Identify which cell holds the provided text, then report its [x, y] central coordinate. 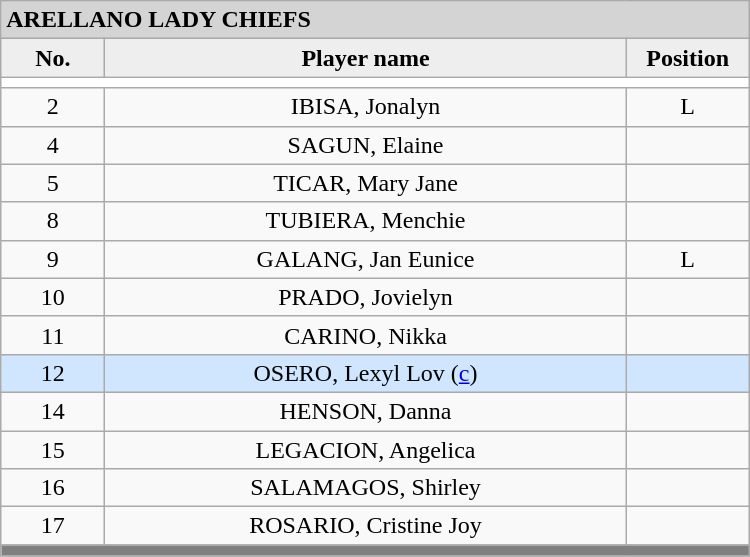
Player name [366, 58]
SALAMAGOS, Shirley [366, 488]
SAGUN, Elaine [366, 145]
5 [53, 183]
10 [53, 297]
HENSON, Danna [366, 411]
CARINO, Nikka [366, 335]
4 [53, 145]
No. [53, 58]
15 [53, 449]
TUBIERA, Menchie [366, 221]
14 [53, 411]
IBISA, Jonalyn [366, 107]
ROSARIO, Cristine Joy [366, 526]
PRADO, Jovielyn [366, 297]
OSERO, Lexyl Lov (c) [366, 373]
9 [53, 259]
12 [53, 373]
16 [53, 488]
2 [53, 107]
Position [688, 58]
ARELLANO LADY CHIEFS [375, 20]
11 [53, 335]
GALANG, Jan Eunice [366, 259]
TICAR, Mary Jane [366, 183]
17 [53, 526]
8 [53, 221]
LEGACION, Angelica [366, 449]
